Return the (x, y) coordinate for the center point of the cell that contains the specified text.  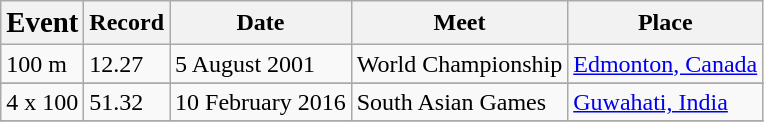
World Championship (459, 64)
12.27 (127, 64)
100 m (42, 64)
10 February 2016 (261, 102)
Record (127, 23)
Event (42, 23)
Edmonton, Canada (666, 64)
South Asian Games (459, 102)
51.32 (127, 102)
Date (261, 23)
Meet (459, 23)
5 August 2001 (261, 64)
Guwahati, India (666, 102)
4 x 100 (42, 102)
Place (666, 23)
